Return [X, Y] of the center of cell containing provided text 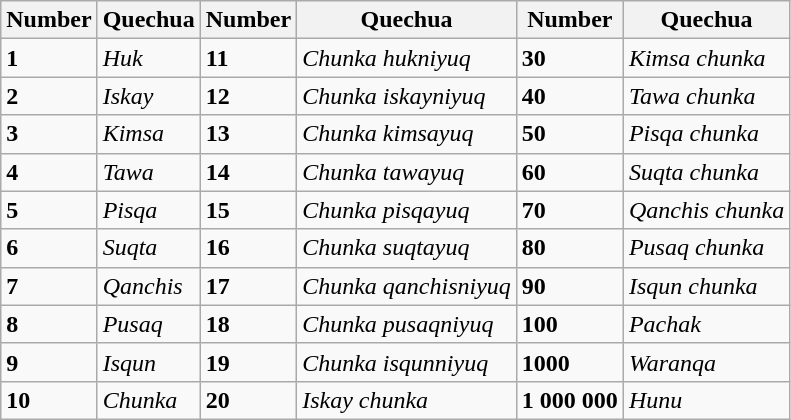
Pisqa chunka [706, 134]
Chunka qanchisniyuq [407, 286]
40 [570, 96]
18 [248, 324]
Pisqa [148, 210]
Pachak [706, 324]
Pusaq chunka [706, 248]
2 [49, 96]
16 [248, 248]
Pusaq [148, 324]
Chunka [148, 400]
20 [248, 400]
Chunka hukniyuq [407, 58]
5 [49, 210]
Chunka suqtayuq [407, 248]
Suqta chunka [706, 172]
Chunka iskayniyuq [407, 96]
30 [570, 58]
7 [49, 286]
8 [49, 324]
70 [570, 210]
10 [49, 400]
Waranqa [706, 362]
Chunka tawayuq [407, 172]
4 [49, 172]
Isqun [148, 362]
14 [248, 172]
9 [49, 362]
1 000 000 [570, 400]
1000 [570, 362]
80 [570, 248]
90 [570, 286]
60 [570, 172]
Kimsa [148, 134]
11 [248, 58]
Tawa [148, 172]
Chunka isqunniyuq [407, 362]
Tawa chunka [706, 96]
Chunka kimsayuq [407, 134]
Qanchis [148, 286]
Chunka pisqayuq [407, 210]
Suqta [148, 248]
Hunu [706, 400]
100 [570, 324]
Iskay chunka [407, 400]
Isqun chunka [706, 286]
Kimsa chunka [706, 58]
Huk [148, 58]
17 [248, 286]
6 [49, 248]
3 [49, 134]
13 [248, 134]
1 [49, 58]
19 [248, 362]
Qanchis chunka [706, 210]
Chunka pusaqniyuq [407, 324]
12 [248, 96]
15 [248, 210]
50 [570, 134]
Iskay [148, 96]
